Output the (X, Y) coordinate of the center of the cell containing the given text.  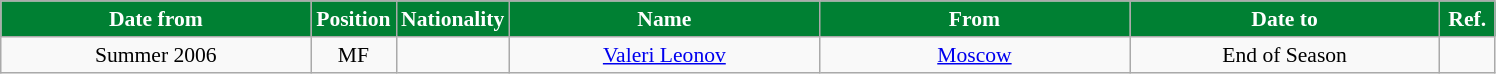
Nationality (452, 19)
Valeri Leonov (664, 55)
Name (664, 19)
End of Season (1285, 55)
Date to (1285, 19)
Date from (156, 19)
Position (354, 19)
Moscow (974, 55)
Ref. (1468, 19)
Summer 2006 (156, 55)
From (974, 19)
MF (354, 55)
